Scan for the cell matching the given text and deliver its (X, Y) coordinate at center. 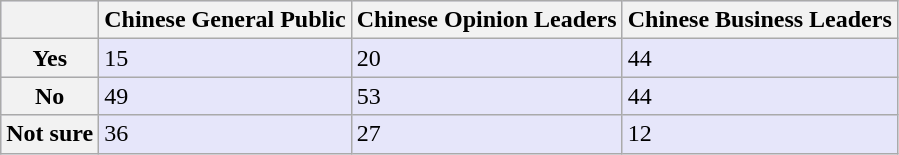
Chinese General Public (225, 20)
53 (486, 96)
49 (225, 96)
12 (760, 134)
20 (486, 58)
Chinese Business Leaders (760, 20)
No (50, 96)
27 (486, 134)
Chinese Opinion Leaders (486, 20)
Yes (50, 58)
36 (225, 134)
15 (225, 58)
Not sure (50, 134)
